Extract the [X, Y] coordinate from the center of the cell holding the provided text.  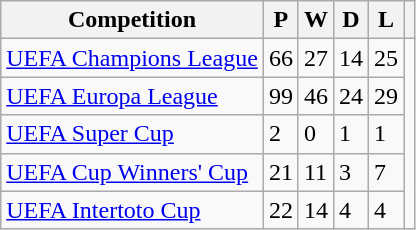
27 [316, 58]
24 [350, 96]
D [350, 20]
29 [386, 96]
66 [280, 58]
99 [280, 96]
UEFA Intertoto Cup [132, 210]
L [386, 20]
UEFA Cup Winners' Cup [132, 172]
UEFA Super Cup [132, 134]
25 [386, 58]
3 [350, 172]
11 [316, 172]
UEFA Europa League [132, 96]
W [316, 20]
46 [316, 96]
P [280, 20]
7 [386, 172]
0 [316, 134]
UEFA Champions League [132, 58]
2 [280, 134]
Competition [132, 20]
22 [280, 210]
21 [280, 172]
